Detect which cell encompasses the target text, then output its [X, Y] center coordinate. 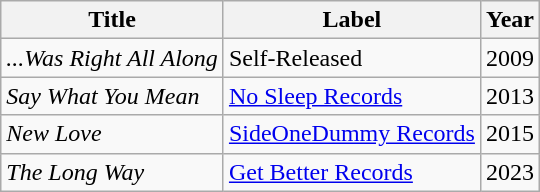
New Love [112, 134]
2009 [510, 58]
Title [112, 20]
No Sleep Records [352, 96]
The Long Way [112, 172]
2015 [510, 134]
Self-Released [352, 58]
Label [352, 20]
...Was Right All Along [112, 58]
Year [510, 20]
Get Better Records [352, 172]
2023 [510, 172]
SideOneDummy Records [352, 134]
Say What You Mean [112, 96]
2013 [510, 96]
